Identify which cell holds the provided text, then report its (X, Y) central coordinate. 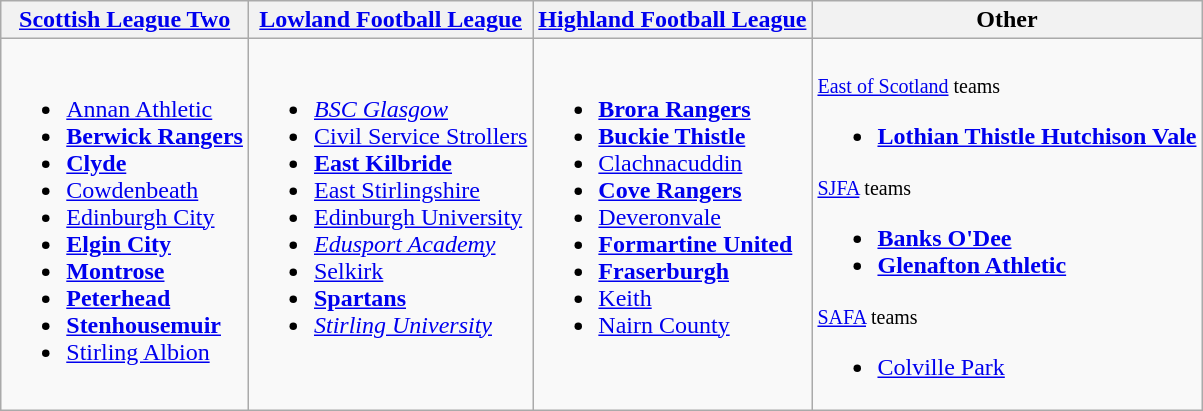
BSC GlasgowCivil Service StrollersEast KilbrideEast StirlingshireEdinburgh UniversityEdusport AcademySelkirkSpartansStirling University (390, 224)
Highland Football League (672, 20)
Scottish League Two (125, 20)
Brora RangersBuckie ThistleClachnacuddinCove RangersDeveronvaleFormartine UnitedFraserburghKeithNairn County (672, 224)
Annan AthleticBerwick RangersClydeCowdenbeathEdinburgh CityElgin CityMontrosePeterheadStenhousemuirStirling Albion (125, 224)
Other (1007, 20)
East of Scotland teamsLothian Thistle Hutchison ValeSJFA teamsBanks O'DeeGlenafton AthleticSAFA teamsColville Park (1007, 224)
Lowland Football League (390, 20)
